Determine the (X, Y) coordinate at the center of the cell enclosing the given text.  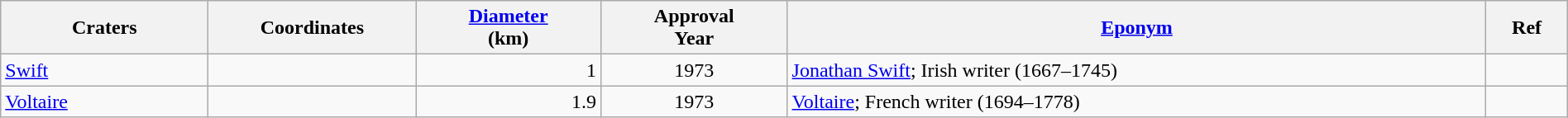
ApprovalYear (694, 28)
Craters (104, 28)
1.9 (509, 101)
Ref (1527, 28)
Coordinates (313, 28)
Diameter(km) (509, 28)
1 (509, 70)
Voltaire; French writer (1694–1778) (1136, 101)
Jonathan Swift; Irish writer (1667–1745) (1136, 70)
Swift (104, 70)
Voltaire (104, 101)
Eponym (1136, 28)
